Determine the [x, y] coordinate at the center of the cell enclosing the given text.  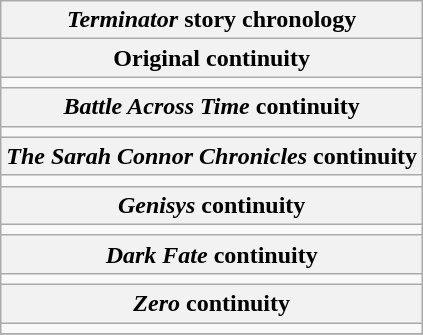
Dark Fate continuity [212, 254]
The Sarah Connor Chronicles continuity [212, 156]
Genisys continuity [212, 205]
Zero continuity [212, 303]
Battle Across Time continuity [212, 107]
Original continuity [212, 58]
Terminator story chronology [212, 20]
